Scan for the cell matching the given text and deliver its (x, y) coordinate at center. 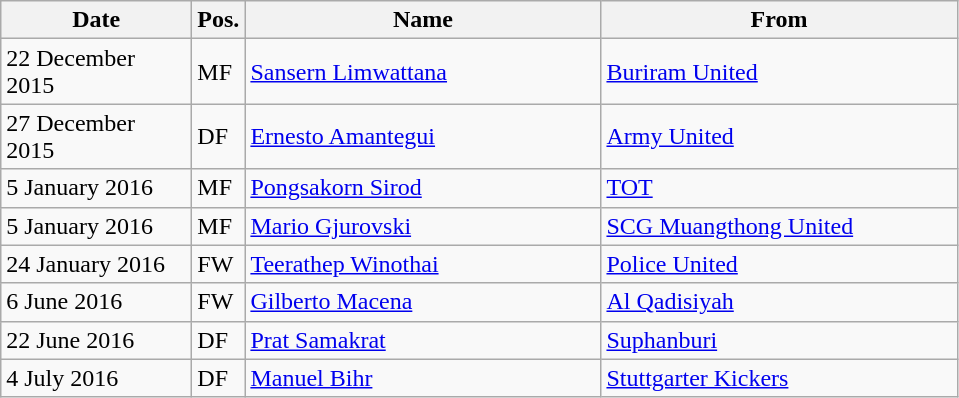
22 June 2016 (96, 340)
From (779, 20)
Date (96, 20)
Prat Samakrat (423, 340)
Ernesto Amantegui (423, 136)
Army United (779, 136)
Buriram United (779, 72)
Stuttgarter Kickers (779, 378)
22 December 2015 (96, 72)
Teerathep Winothai (423, 264)
Gilberto Macena (423, 302)
4 July 2016 (96, 378)
6 June 2016 (96, 302)
Mario Gjurovski (423, 226)
TOT (779, 188)
Pongsakorn Sirod (423, 188)
Sansern Limwattana (423, 72)
Pos. (218, 20)
Suphanburi (779, 340)
Manuel Bihr (423, 378)
Police United (779, 264)
Al Qadisiyah (779, 302)
24 January 2016 (96, 264)
Name (423, 20)
SCG Muangthong United (779, 226)
27 December 2015 (96, 136)
